Extract the (x, y) coordinate from the center of the cell holding the provided text.  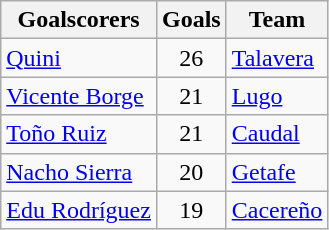
20 (191, 172)
Goalscorers (79, 20)
Vicente Borge (79, 96)
Toño Ruiz (79, 134)
Talavera (277, 58)
Team (277, 20)
Caudal (277, 134)
Cacereño (277, 210)
Edu Rodríguez (79, 210)
Lugo (277, 96)
19 (191, 210)
26 (191, 58)
Nacho Sierra (79, 172)
Getafe (277, 172)
Quini (79, 58)
Goals (191, 20)
